Pinpoint the cell where the given text exists, returning its [x, y] midpoint coordinate. 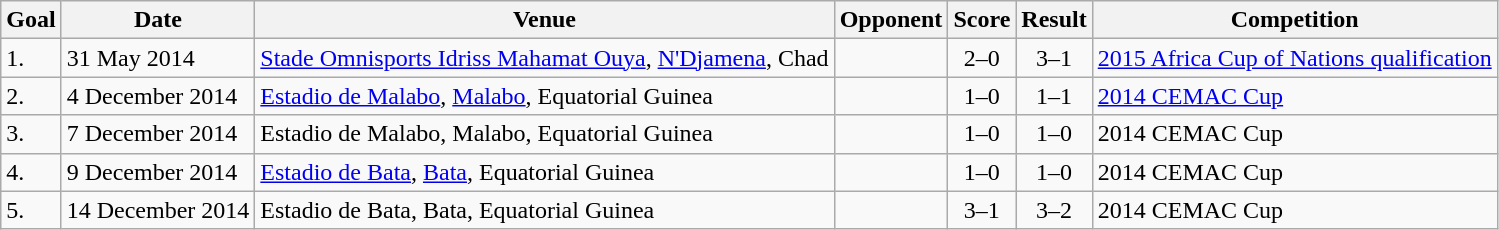
1. [31, 58]
2015 Africa Cup of Nations qualification [1294, 58]
4 December 2014 [158, 96]
Venue [544, 20]
4. [31, 172]
14 December 2014 [158, 210]
Opponent [891, 20]
5. [31, 210]
1–1 [1054, 96]
2–0 [982, 58]
9 December 2014 [158, 172]
Result [1054, 20]
Score [982, 20]
7 December 2014 [158, 134]
3–2 [1054, 210]
2. [31, 96]
Stade Omnisports Idriss Mahamat Ouya, N'Djamena, Chad [544, 58]
Competition [1294, 20]
31 May 2014 [158, 58]
Date [158, 20]
3. [31, 134]
Goal [31, 20]
